Return the (X, Y) coordinate for the center point of the cell that contains the specified text.  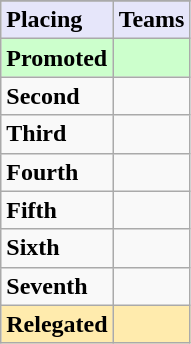
Promoted (57, 58)
Fifth (57, 210)
Relegated (57, 324)
Third (57, 134)
Fourth (57, 172)
Placing (57, 20)
Seventh (57, 286)
Teams (152, 20)
Sixth (57, 248)
Second (57, 96)
